Extract the (X, Y) coordinate from the center of the cell holding the provided text.  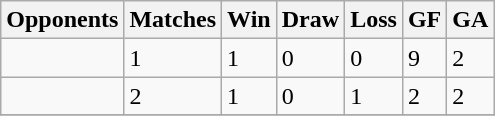
GA (470, 20)
Win (250, 20)
Opponents (62, 20)
Matches (173, 20)
Loss (374, 20)
GF (424, 20)
9 (424, 58)
Draw (310, 20)
